Provide the (x, y) coordinate of the cell's center where the given text is located.  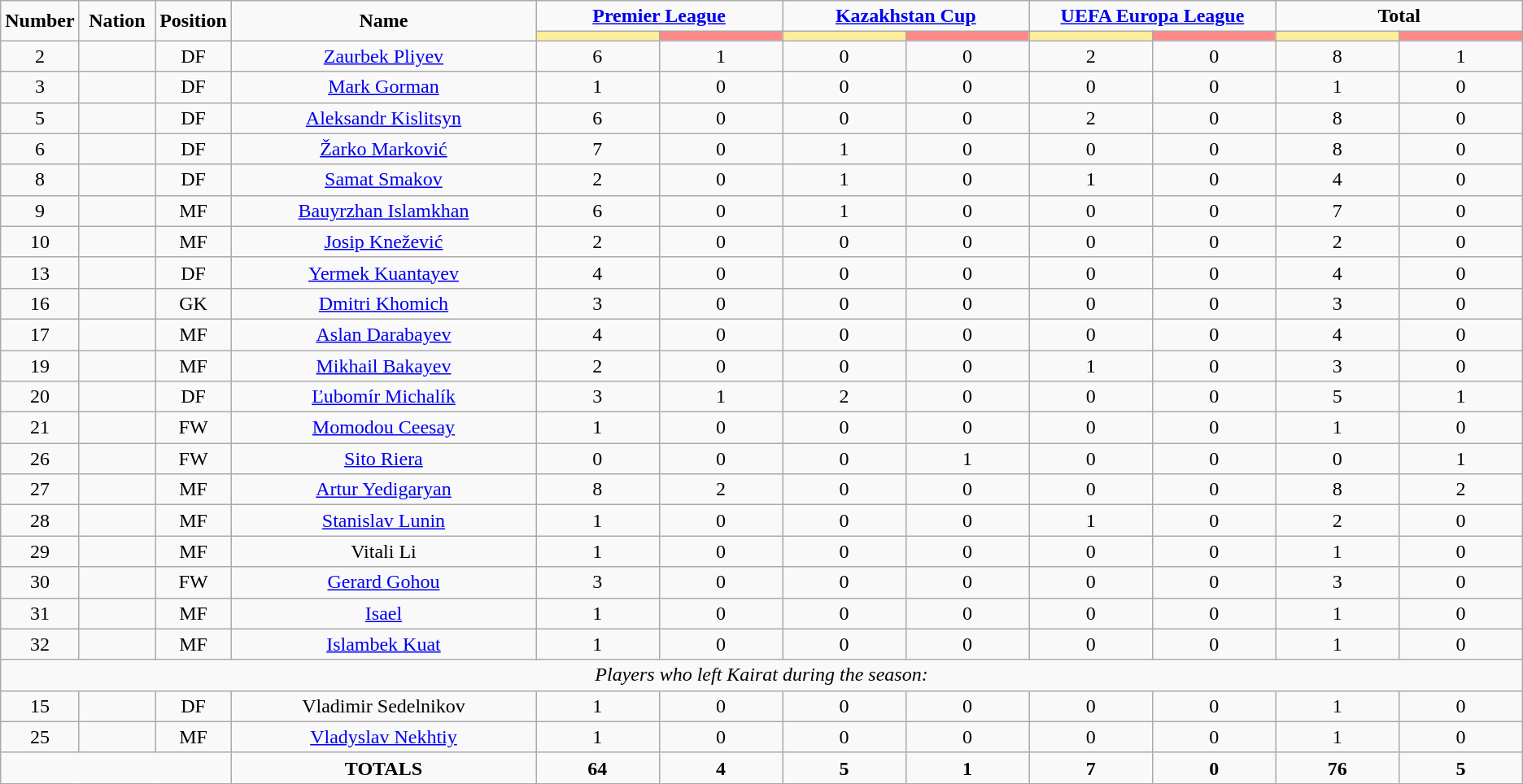
31 (40, 613)
17 (40, 334)
21 (40, 428)
76 (1338, 768)
Samat Smakov (383, 180)
TOTALS (383, 768)
Position (194, 21)
Number (40, 21)
Total (1399, 16)
15 (40, 706)
Islambek Kuat (383, 644)
Kazakhstan Cup (906, 16)
Yermek Kuantayev (383, 272)
Aleksandr Kislitsyn (383, 118)
UEFA Europa League (1152, 16)
64 (597, 768)
10 (40, 242)
Aslan Darabayev (383, 334)
Vladyslav Nekhtiy (383, 737)
Ľubomír Michalík (383, 397)
Mikhail Bakayev (383, 365)
Premier League (659, 16)
Vladimir Sedelnikov (383, 706)
Artur Yedigaryan (383, 490)
Momodou Ceesay (383, 428)
16 (40, 303)
Bauyrzhan Islamkhan (383, 211)
Mark Gorman (383, 87)
20 (40, 397)
13 (40, 272)
30 (40, 582)
9 (40, 211)
19 (40, 365)
25 (40, 737)
Stanislav Lunin (383, 520)
Žarko Marković (383, 149)
Nation (117, 21)
28 (40, 520)
27 (40, 490)
GK (194, 303)
32 (40, 644)
Zaurbek Pliyev (383, 56)
Isael (383, 613)
Name (383, 21)
26 (40, 459)
Vitali Li (383, 551)
Dmitri Khomich (383, 303)
29 (40, 551)
Players who left Kairat during the season: (761, 675)
Josip Knežević (383, 242)
Sito Riera (383, 459)
Gerard Gohou (383, 582)
